Capture the cell that displays the provided text and extract its (X, Y) central coordinate. 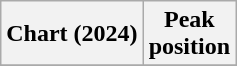
Chart (2024) (72, 34)
Peakposition (189, 34)
